Capture the cell that displays the provided text and extract its [x, y] central coordinate. 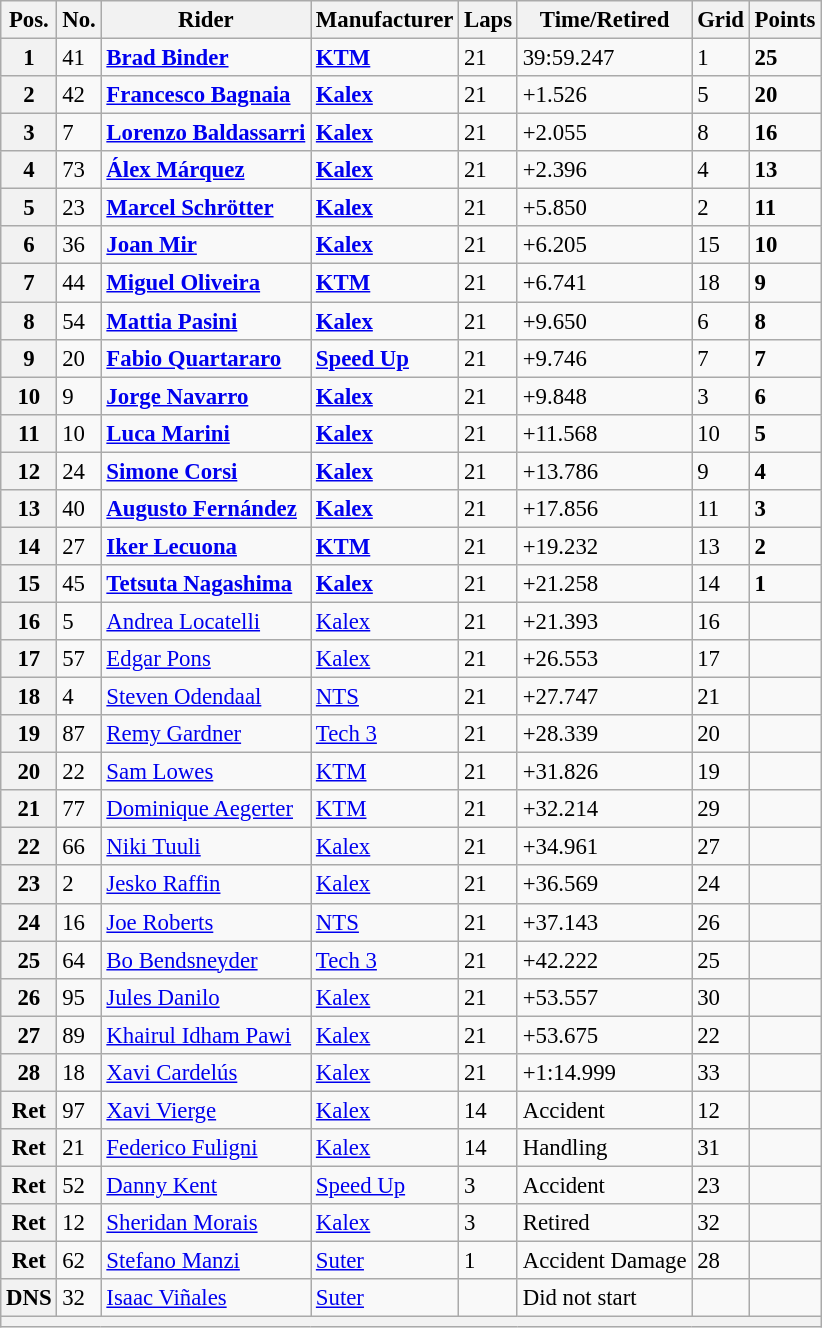
30 [720, 997]
Steven Odendaal [206, 697]
Niki Tuuli [206, 847]
+2.055 [604, 133]
Francesco Bagnaia [206, 95]
Joan Mir [206, 245]
Sam Lowes [206, 772]
+13.786 [604, 471]
+2.396 [604, 170]
52 [79, 1185]
+21.258 [604, 584]
Xavi Vierge [206, 1110]
+36.569 [604, 885]
+32.214 [604, 809]
Miguel Oliveira [206, 283]
44 [79, 283]
Accident Damage [604, 1261]
39:59.247 [604, 58]
Federico Fuligni [206, 1148]
Pos. [29, 20]
+1:14.999 [604, 1073]
97 [79, 1110]
Time/Retired [604, 20]
No. [79, 20]
+42.222 [604, 960]
40 [79, 509]
+11.568 [604, 433]
+19.232 [604, 546]
Tetsuta Nagashima [206, 584]
Marcel Schrötter [206, 208]
Manufacturer [385, 20]
Jesko Raffin [206, 885]
87 [79, 734]
95 [79, 997]
Fabio Quartararo [206, 358]
Jules Danilo [206, 997]
Sheridan Morais [206, 1223]
Retired [604, 1223]
Stefano Manzi [206, 1261]
89 [79, 1035]
Jorge Navarro [206, 396]
+53.557 [604, 997]
Xavi Cardelús [206, 1073]
Iker Lecuona [206, 546]
+26.553 [604, 659]
Rider [206, 20]
+34.961 [604, 847]
45 [79, 584]
+6.205 [604, 245]
+27.747 [604, 697]
33 [720, 1073]
+9.746 [604, 358]
Danny Kent [206, 1185]
Laps [488, 20]
Brad Binder [206, 58]
+37.143 [604, 922]
Remy Gardner [206, 734]
+5.850 [604, 208]
Mattia Pasini [206, 321]
Points [784, 20]
42 [79, 95]
Lorenzo Baldassarri [206, 133]
+9.848 [604, 396]
Luca Marini [206, 433]
Dominique Aegerter [206, 809]
Grid [720, 20]
Joe Roberts [206, 922]
36 [79, 245]
66 [79, 847]
Isaac Viñales [206, 1298]
+1.526 [604, 95]
77 [79, 809]
41 [79, 58]
Handling [604, 1148]
+6.741 [604, 283]
Did not start [604, 1298]
62 [79, 1261]
57 [79, 659]
Bo Bendsneyder [206, 960]
31 [720, 1148]
+21.393 [604, 621]
54 [79, 321]
Álex Márquez [206, 170]
+31.826 [604, 772]
Simone Corsi [206, 471]
Edgar Pons [206, 659]
+17.856 [604, 509]
Andrea Locatelli [206, 621]
Khairul Idham Pawi [206, 1035]
Augusto Fernández [206, 509]
64 [79, 960]
+28.339 [604, 734]
73 [79, 170]
29 [720, 809]
+53.675 [604, 1035]
DNS [29, 1298]
+9.650 [604, 321]
